Identify which cell holds the provided text, then report its (x, y) central coordinate. 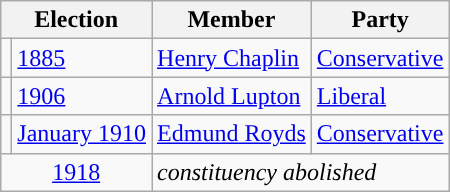
1918 (76, 172)
Election (76, 20)
Liberal (380, 96)
Arnold Lupton (232, 96)
Edmund Royds (232, 134)
Henry Chaplin (232, 58)
January 1910 (82, 134)
1885 (82, 58)
constituency abolished (300, 172)
1906 (82, 96)
Party (380, 20)
Member (232, 20)
